Output the (X, Y) coordinate of the center of the cell containing the given text.  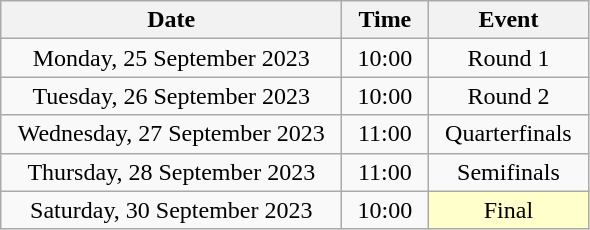
Monday, 25 September 2023 (172, 58)
Final (508, 210)
Event (508, 20)
Saturday, 30 September 2023 (172, 210)
Thursday, 28 September 2023 (172, 172)
Time (385, 20)
Quarterfinals (508, 134)
Date (172, 20)
Tuesday, 26 September 2023 (172, 96)
Round 2 (508, 96)
Round 1 (508, 58)
Wednesday, 27 September 2023 (172, 134)
Semifinals (508, 172)
